Output the (x, y) coordinate of the center of the cell containing the given text.  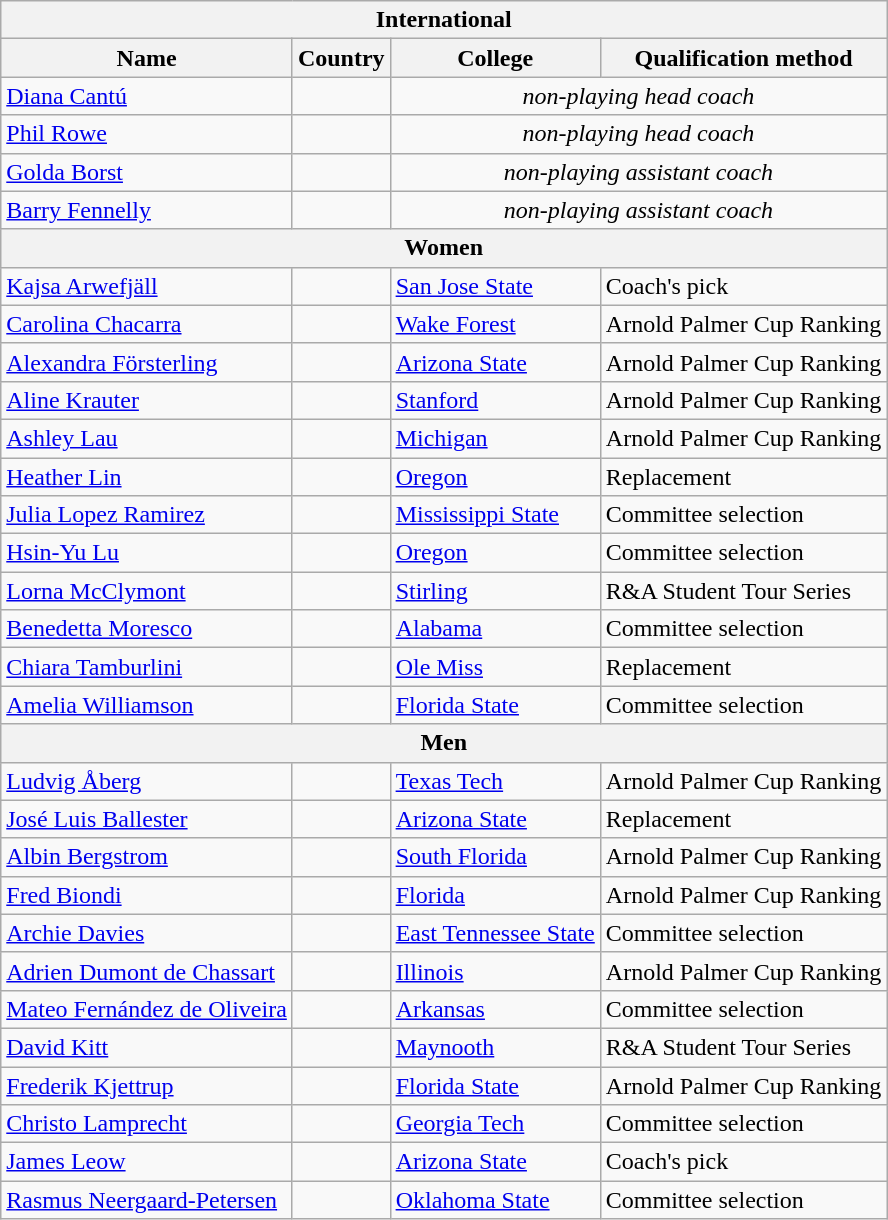
South Florida (495, 857)
Mateo Fernández de Oliveira (147, 1009)
Women (444, 248)
James Leow (147, 1162)
José Luis Ballester (147, 819)
Albin Bergstrom (147, 857)
Archie Davies (147, 933)
Georgia Tech (495, 1124)
Frederik Kjettrup (147, 1085)
Christo Lamprecht (147, 1124)
Aline Krauter (147, 400)
International (444, 20)
Name (147, 58)
Qualification method (743, 58)
Michigan (495, 438)
Mississippi State (495, 515)
Barry Fennelly (147, 210)
Julia Lopez Ramirez (147, 515)
Golda Borst (147, 172)
Illinois (495, 971)
Wake Forest (495, 324)
College (495, 58)
Fred Biondi (147, 895)
Ludvig Åberg (147, 781)
Hsin-Yu Lu (147, 553)
David Kitt (147, 1047)
Kajsa Arwefjäll (147, 286)
East Tennessee State (495, 933)
Stanford (495, 400)
Phil Rowe (147, 134)
Heather Lin (147, 477)
Rasmus Neergaard-Petersen (147, 1200)
Ashley Lau (147, 438)
Lorna McClymont (147, 591)
Country (341, 58)
Alexandra Försterling (147, 362)
Texas Tech (495, 781)
Carolina Chacarra (147, 324)
Maynooth (495, 1047)
Chiara Tamburlini (147, 667)
Arkansas (495, 1009)
Ole Miss (495, 667)
Amelia Williamson (147, 705)
Diana Cantú (147, 96)
Benedetta Moresco (147, 629)
Adrien Dumont de Chassart (147, 971)
Men (444, 743)
Alabama (495, 629)
Oklahoma State (495, 1200)
Florida (495, 895)
San Jose State (495, 286)
Stirling (495, 591)
